Pinpoint the cell where the given text exists, returning its (X, Y) midpoint coordinate. 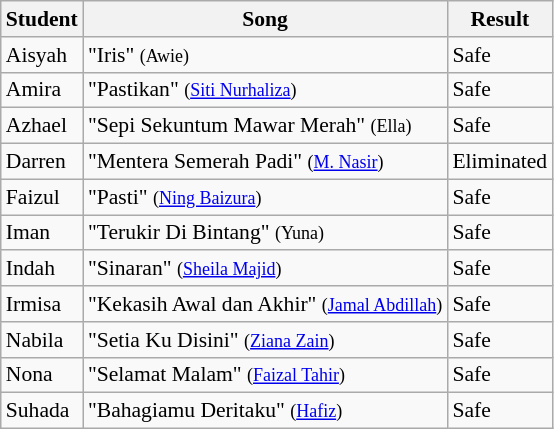
Eliminated (500, 162)
"Bahagiamu Deritaku" (Hafiz) (265, 411)
Indah (42, 269)
Student (42, 19)
"Pastikan" (Siti Nurhaliza) (265, 90)
Irmisa (42, 304)
Nona (42, 375)
Suhada (42, 411)
Amira (42, 90)
Azhael (42, 126)
"Terukir Di Bintang" (Yuna) (265, 233)
Iman (42, 233)
"Pasti" (Ning Baizura) (265, 197)
"Mentera Semerah Padi" (M. Nasir) (265, 162)
Song (265, 19)
"Kekasih Awal dan Akhir" (Jamal Abdillah) (265, 304)
"Setia Ku Disini" (Ziana Zain) (265, 340)
Nabila (42, 340)
"Sepi Sekuntum Mawar Merah" (Ella) (265, 126)
Result (500, 19)
Darren (42, 162)
Faizul (42, 197)
"Iris" (Awie) (265, 55)
"Selamat Malam" (Faizal Tahir) (265, 375)
Aisyah (42, 55)
"Sinaran" (Sheila Majid) (265, 269)
